Return the (x, y) coordinate for the center point of the cell that contains the specified text.  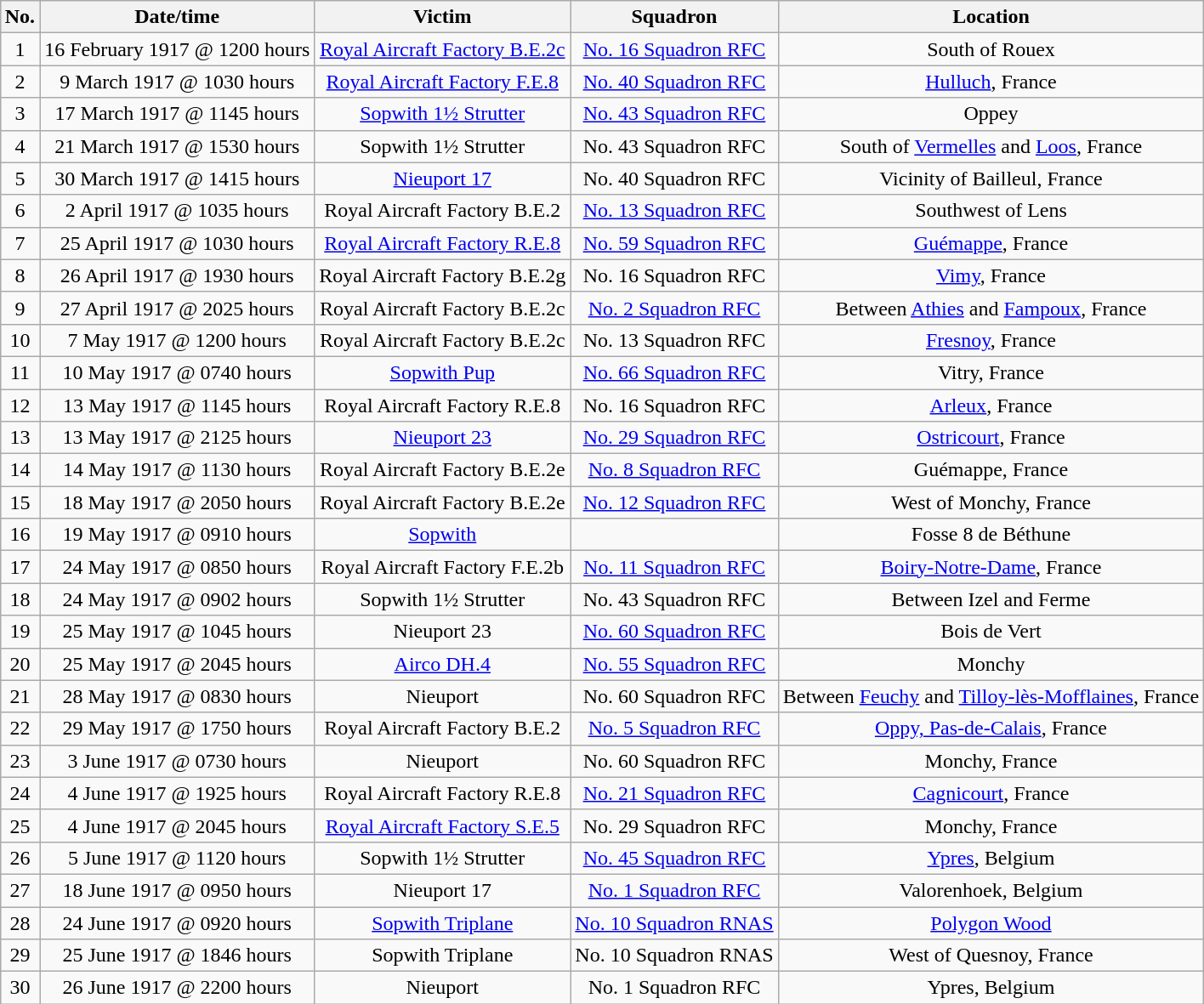
14 May 1917 @ 1130 hours (177, 470)
Ostricourt, France (991, 438)
18 June 1917 @ 0950 hours (177, 890)
24 May 1917 @ 0902 hours (177, 599)
Arleux, France (991, 406)
26 (20, 858)
Boiry-Notre-Dame, France (991, 567)
West of Monchy, France (991, 502)
14 (20, 470)
28 (20, 922)
7 (20, 243)
Vitry, France (991, 372)
Royal Aircraft Factory F.E.2b (442, 567)
Squadron (674, 17)
16 February 1917 @ 1200 hours (177, 49)
West of Quesnoy, France (991, 956)
2 April 1917 @ 1035 hours (177, 211)
Between Athies and Fampoux, France (991, 308)
Cagnicourt, France (991, 793)
Date/time (177, 17)
Royal Aircraft Factory F.E.8 (442, 82)
South of Vermelles and Loos, France (991, 146)
17 March 1917 @ 1145 hours (177, 114)
21 (20, 696)
No. (20, 17)
Valorenhoek, Belgium (991, 890)
10 (20, 340)
30 March 1917 @ 1415 hours (177, 179)
2 (20, 82)
22 (20, 729)
No. 2 Squadron RFC (674, 308)
24 May 1917 @ 0850 hours (177, 567)
21 March 1917 @ 1530 hours (177, 146)
Victim (442, 17)
19 (20, 632)
Oppy, Pas-de-Calais, France (991, 729)
18 (20, 599)
No. 66 Squadron RFC (674, 372)
20 (20, 664)
27 (20, 890)
9 (20, 308)
24 (20, 793)
30 (20, 988)
No. 45 Squadron RFC (674, 858)
Bois de Vert (991, 632)
Between Izel and Ferme (991, 599)
25 April 1917 @ 1030 hours (177, 243)
Location (991, 17)
26 April 1917 @ 1930 hours (177, 275)
7 May 1917 @ 1200 hours (177, 340)
South of Rouex (991, 49)
5 (20, 179)
No. 5 Squadron RFC (674, 729)
23 (20, 761)
13 (20, 438)
No. 59 Squadron RFC (674, 243)
19 May 1917 @ 0910 hours (177, 535)
4 June 1917 @ 2045 hours (177, 825)
Fresnoy, France (991, 340)
28 May 1917 @ 0830 hours (177, 696)
4 June 1917 @ 1925 hours (177, 793)
16 (20, 535)
Polygon Wood (991, 922)
25 (20, 825)
Sopwith Pup (442, 372)
25 May 1917 @ 1045 hours (177, 632)
25 June 1917 @ 1846 hours (177, 956)
12 (20, 406)
18 May 1917 @ 2050 hours (177, 502)
13 May 1917 @ 1145 hours (177, 406)
3 June 1917 @ 0730 hours (177, 761)
1 (20, 49)
6 (20, 211)
No. 11 Squadron RFC (674, 567)
9 March 1917 @ 1030 hours (177, 82)
29 May 1917 @ 1750 hours (177, 729)
29 (20, 956)
Oppey (991, 114)
No. 8 Squadron RFC (674, 470)
26 June 1917 @ 2200 hours (177, 988)
11 (20, 372)
Fosse 8 de Béthune (991, 535)
Airco DH.4 (442, 664)
17 (20, 567)
Vimy, France (991, 275)
No. 21 Squadron RFC (674, 793)
25 May 1917 @ 2045 hours (177, 664)
10 May 1917 @ 0740 hours (177, 372)
24 June 1917 @ 0920 hours (177, 922)
13 May 1917 @ 2125 hours (177, 438)
5 June 1917 @ 1120 hours (177, 858)
Royal Aircraft Factory S.E.5 (442, 825)
Hulluch, France (991, 82)
Southwest of Lens (991, 211)
Sopwith (442, 535)
15 (20, 502)
Royal Aircraft Factory B.E.2g (442, 275)
Vicinity of Bailleul, France (991, 179)
3 (20, 114)
4 (20, 146)
No. 55 Squadron RFC (674, 664)
No. 12 Squadron RFC (674, 502)
27 April 1917 @ 2025 hours (177, 308)
Monchy (991, 664)
8 (20, 275)
Between Feuchy and Tilloy-lès-Mofflaines, France (991, 696)
